Find where the given text appears and provide that cell's center as [x, y] coordinate. 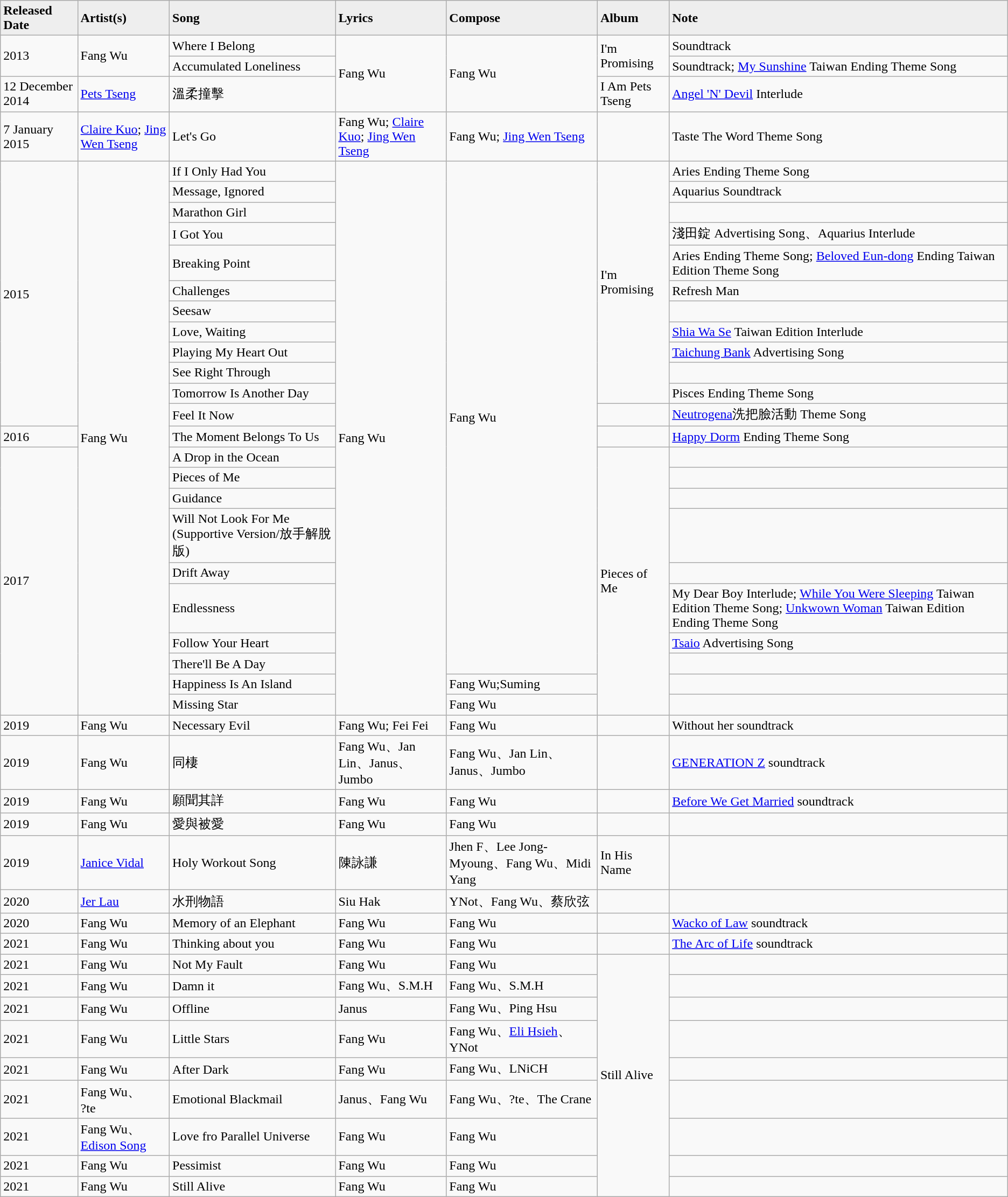
Where I Belong [253, 46]
Little Stars [253, 1039]
Fang Wu、?te、The Crane [522, 1100]
Emotional Blackmail [253, 1100]
Holy Workout Song [253, 863]
Drift Away [253, 573]
Refresh Man [839, 291]
Neutrogena洗把臉活動 Theme Song [839, 415]
A Drop in the Ocean [253, 457]
I Got You [253, 234]
Pessimist [253, 1166]
Accumulated Loneliness [253, 66]
陳詠謙 [391, 863]
Jhen F、Lee Jong-Myoung、Fang Wu、Midi Yang [522, 863]
Feel It Now [253, 415]
Janice Vidal [123, 863]
Before We Get Married soundtrack [839, 801]
Fang Wu; Fei Fei [391, 725]
Siu Hak [391, 901]
Playing My Heart Out [253, 352]
Artist(s) [123, 18]
Album [633, 18]
Marathon Girl [253, 212]
7 January 2015 [39, 136]
Without her soundtrack [839, 725]
Fang Wu; Claire Kuo; Jing Wen Tseng [391, 136]
Message, Ignored [253, 192]
Thinking about you [253, 943]
愛與被愛 [253, 824]
願聞其詳 [253, 801]
Claire Kuo; Jing Wen Tseng [123, 136]
2015 [39, 294]
I Am Pets Tseng [633, 94]
Fang Wu;Suming [522, 684]
Soundtrack; My Sunshine Taiwan Ending Theme Song [839, 66]
Damn it [253, 986]
After Dark [253, 1069]
YNot、Fang Wu、蔡欣弦 [522, 901]
Love, Waiting [253, 332]
Memory of an Elephant [253, 923]
2013 [39, 56]
Guidance [253, 498]
Angel 'N' Devil Interlude [839, 94]
GENERATION Z soundtrack [839, 762]
Happy Dorm Ending Theme Song [839, 437]
2017 [39, 581]
Endlessness [253, 608]
See Right Through [253, 373]
12 December 2014 [39, 94]
Not My Fault [253, 964]
Taste The Word Theme Song [839, 136]
In His Name [633, 863]
Necessary Evil [253, 725]
Pisces Ending Theme Song [839, 393]
Pets Tseng [123, 94]
Fang Wu; Jing Wen Tseng [522, 136]
Love fro Parallel Universe [253, 1137]
Let's Go [253, 136]
There'll Be A Day [253, 663]
Offline [253, 1009]
Janus [391, 1009]
Note [839, 18]
Shia Wa Se Taiwan Edition Interlude [839, 332]
Lyrics [391, 18]
淺田錠 Advertising Song、Aquarius Interlude [839, 234]
Released Date [39, 18]
If I Only Had You [253, 171]
Fang Wu、?te [123, 1100]
Fang Wu、Ping Hsu [522, 1009]
Fang Wu、LNiCH [522, 1069]
Song [253, 18]
2016 [39, 437]
Aquarius Soundtrack [839, 192]
Will Not Look For Me (Supportive Version/放手解脫版) [253, 535]
溫柔撞擊 [253, 94]
Challenges [253, 291]
The Moment Belongs To Us [253, 437]
Wacko of Law soundtrack [839, 923]
Janus、Fang Wu [391, 1100]
My Dear Boy Interlude; While You Were Sleeping Taiwan Edition Theme Song; Unkwown Woman Taiwan Edition Ending Theme Song [839, 608]
Seesaw [253, 311]
Follow Your Heart [253, 643]
Happiness Is An Island [253, 684]
同棲 [253, 762]
Aries Ending Theme Song; Beloved Eun-dong Ending Taiwan Edition Theme Song [839, 263]
Jer Lau [123, 901]
Fang Wu、Edison Song [123, 1137]
Breaking Point [253, 263]
Compose [522, 18]
The Arc of Life soundtrack [839, 943]
Tsaio Advertising Song [839, 643]
Aries Ending Theme Song [839, 171]
Fang Wu、Eli Hsieh、YNot [522, 1039]
Tomorrow Is Another Day [253, 393]
Missing Star [253, 704]
水刑物語 [253, 901]
Soundtrack [839, 46]
Taichung Bank Advertising Song [839, 352]
